Extract the (x, y) coordinate from the center of the cell holding the provided text.  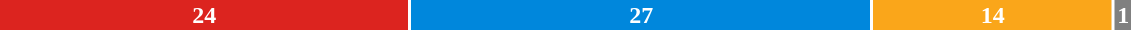
14 (993, 15)
24 (204, 15)
27 (642, 15)
